Extract the (X, Y) coordinate from the center of the cell holding the provided text.  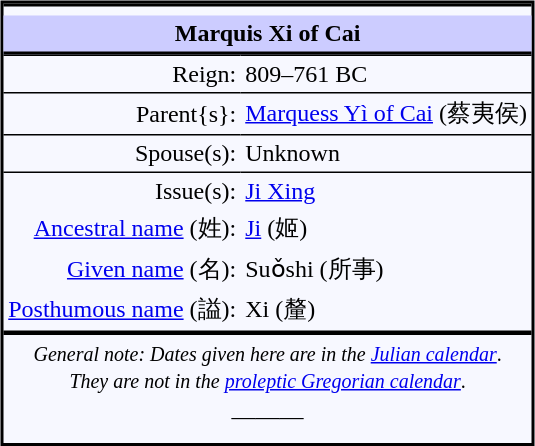
Suǒshi (所事) (386, 270)
Given name (名): (122, 270)
Reign: (122, 73)
809–761 BC (386, 73)
——— (268, 416)
Ancestral name (姓): (122, 229)
Ji (姬) (386, 229)
Ji Xing (386, 191)
Spouse(s): (122, 153)
Marquess Yì of Cai (蔡夷侯) (386, 113)
Marquis Xi of Cai (268, 36)
Issue(s): (122, 191)
Parent{s}: (122, 113)
General note: Dates given here are in the Julian calendar.They are not in the proleptic Gregorian calendar. (268, 364)
Unknown (386, 153)
Posthumous name (謚): (122, 310)
Xi (釐) (386, 310)
